Search for the cell housing the specified text and yield its (x, y) center coordinate. 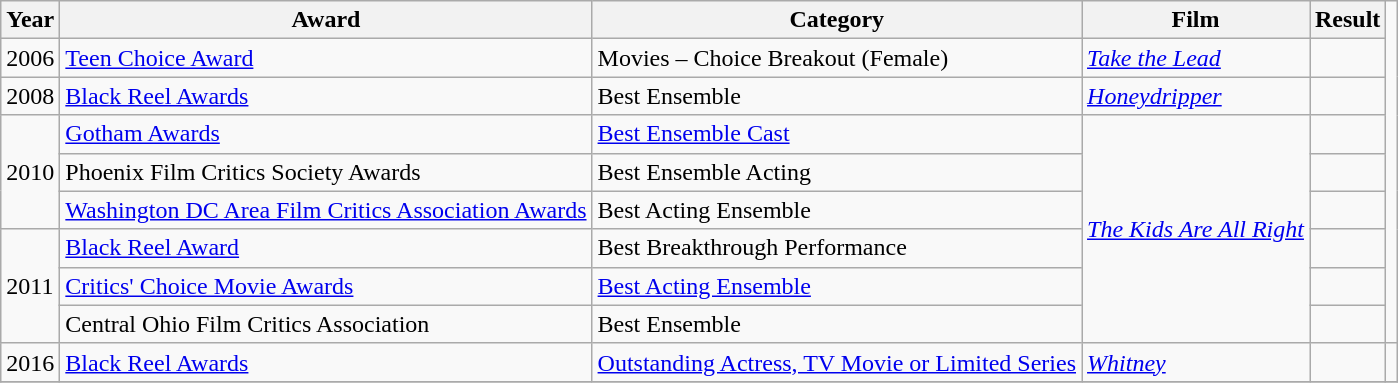
Critics' Choice Movie Awards (326, 286)
2011 (30, 286)
2006 (30, 58)
Black Reel Award (326, 248)
Movies – Choice Breakout (Female) (836, 58)
Year (30, 20)
Honeydripper (1196, 96)
2008 (30, 96)
Best Ensemble Acting (836, 172)
Washington DC Area Film Critics Association Awards (326, 210)
Film (1196, 20)
Award (326, 20)
2016 (30, 362)
Best Breakthrough Performance (836, 248)
Phoenix Film Critics Society Awards (326, 172)
Whitney (1196, 362)
Gotham Awards (326, 134)
Teen Choice Award (326, 58)
Category (836, 20)
Outstanding Actress, TV Movie or Limited Series (836, 362)
Best Ensemble Cast (836, 134)
Take the Lead (1196, 58)
Central Ohio Film Critics Association (326, 324)
2010 (30, 172)
Result (1348, 20)
The Kids Are All Right (1196, 229)
